Detect which cell encompasses the target text, then output its [X, Y] center coordinate. 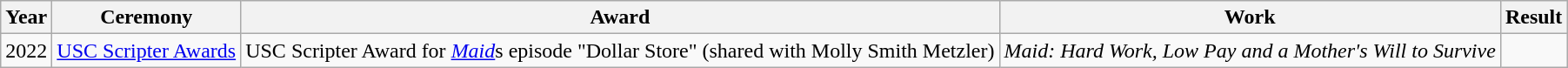
Maid: Hard Work, Low Pay and a Mother's Will to Survive [1250, 51]
2022 [26, 51]
Work [1250, 17]
Result [1533, 17]
USC Scripter Award for Maids episode "Dollar Store" (shared with Molly Smith Metzler) [620, 51]
Award [620, 17]
Year [26, 17]
USC Scripter Awards [146, 51]
Ceremony [146, 17]
